Extract the (X, Y) coordinate from the center of the cell holding the provided text.  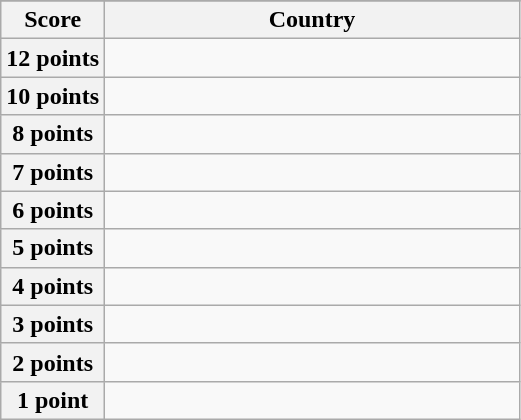
Score (53, 20)
Country (312, 20)
8 points (53, 134)
5 points (53, 248)
7 points (53, 172)
2 points (53, 362)
10 points (53, 96)
4 points (53, 286)
3 points (53, 324)
6 points (53, 210)
1 point (53, 400)
12 points (53, 58)
